Return the (x, y) coordinate for the center point of the cell that contains the specified text.  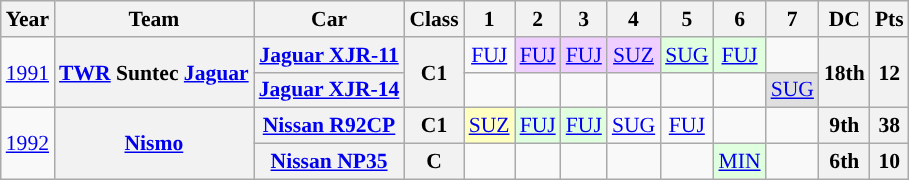
38 (890, 126)
Jaguar XJR-14 (330, 90)
1 (490, 19)
DC (844, 19)
MIN (739, 162)
Nismo (154, 144)
C (434, 162)
Class (434, 19)
Team (154, 19)
2 (538, 19)
TWR Suntec Jaguar (154, 72)
4 (634, 19)
9th (844, 126)
Pts (890, 19)
Car (330, 19)
Nissan NP35 (330, 162)
10 (890, 162)
12 (890, 72)
6th (844, 162)
6 (739, 19)
18th (844, 72)
5 (686, 19)
1991 (28, 72)
7 (792, 19)
Jaguar XJR-11 (330, 55)
1992 (28, 144)
3 (584, 19)
Year (28, 19)
Nissan R92CP (330, 126)
